Search for the cell housing the specified text and yield its [x, y] center coordinate. 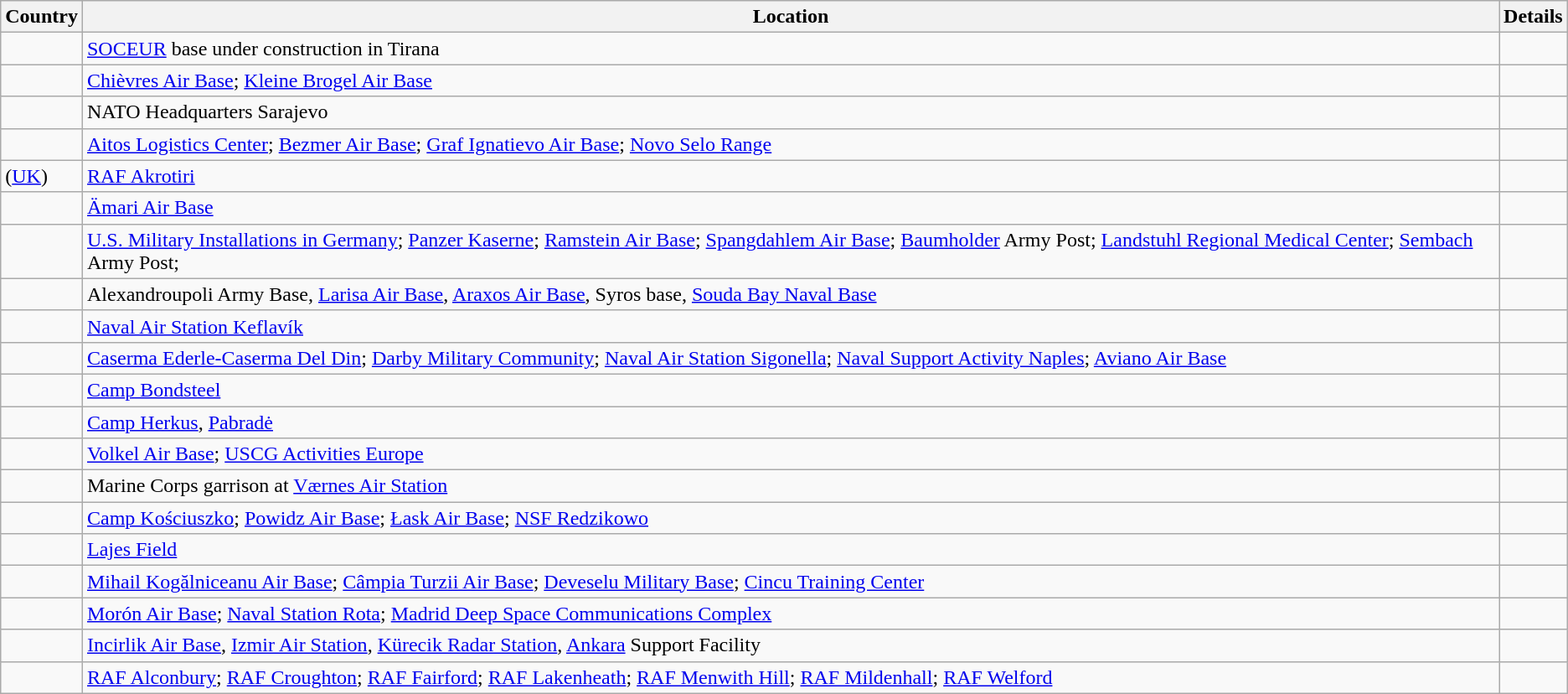
Country [42, 17]
RAF Akrotiri [791, 176]
Morón Air Base; Naval Station Rota; Madrid Deep Space Communications Complex [791, 614]
Incirlik Air Base, Izmir Air Station, Kürecik Radar Station, Ankara Support Facility [791, 645]
(UK) [42, 176]
Chièvres Air Base; Kleine Brogel Air Base [791, 80]
Ämari Air Base [791, 208]
Alexandroupoli Army Base, Larisa Air Base, Araxos Air Base, Syros base, Souda Bay Naval Base [791, 294]
Lajes Field [791, 550]
Camp Kościuszko; Powidz Air Base; Łask Air Base; NSF Redzikowo [791, 518]
Caserma Ederle-Caserma Del Din; Darby Military Community; Naval Air Station Sigonella; Naval Support Activity Naples; Aviano Air Base [791, 358]
Camp Herkus, Pabradė [791, 422]
Location [791, 17]
NATO Headquarters Sarajevo [791, 112]
Camp Bondsteel [791, 390]
SOCEUR base under construction in Tirana [791, 49]
Aitos Logistics Center; Bezmer Air Base; Graf Ignatievo Air Base; Novo Selo Range [791, 144]
RAF Alconbury; RAF Croughton; RAF Fairford; RAF Lakenheath; RAF Menwith Hill; RAF Mildenhall; RAF Welford [791, 677]
Details [1534, 17]
Volkel Air Base; USCG Activities Europe [791, 454]
Naval Air Station Keflavík [791, 326]
Marine Corps garrison at Værnes Air Station [791, 486]
Mihail Kogălniceanu Air Base; Câmpia Turzii Air Base; Deveselu Military Base; Cincu Training Center [791, 582]
